Search for the cell housing the specified text and yield its [x, y] center coordinate. 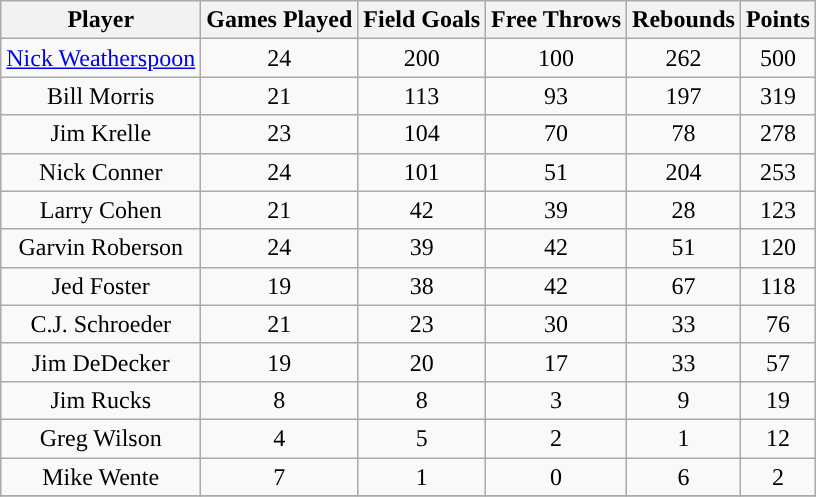
30 [556, 324]
101 [422, 172]
0 [556, 477]
Jim Krelle [101, 134]
120 [778, 248]
57 [778, 362]
Field Goals [422, 20]
Greg Wilson [101, 438]
123 [778, 210]
Games Played [280, 20]
100 [556, 58]
78 [684, 134]
9 [684, 400]
6 [684, 477]
Larry Cohen [101, 210]
Jed Foster [101, 286]
12 [778, 438]
Jim Rucks [101, 400]
500 [778, 58]
197 [684, 96]
Mike Wente [101, 477]
Jim DeDecker [101, 362]
Player [101, 20]
3 [556, 400]
17 [556, 362]
76 [778, 324]
20 [422, 362]
4 [280, 438]
Free Throws [556, 20]
28 [684, 210]
67 [684, 286]
Garvin Roberson [101, 248]
118 [778, 286]
Nick Weatherspoon [101, 58]
204 [684, 172]
5 [422, 438]
253 [778, 172]
Nick Conner [101, 172]
Rebounds [684, 20]
262 [684, 58]
104 [422, 134]
278 [778, 134]
7 [280, 477]
200 [422, 58]
319 [778, 96]
113 [422, 96]
Points [778, 20]
C.J. Schroeder [101, 324]
93 [556, 96]
70 [556, 134]
Bill Morris [101, 96]
38 [422, 286]
